Provide the [x, y] coordinate of the cell's center where the given text is located.  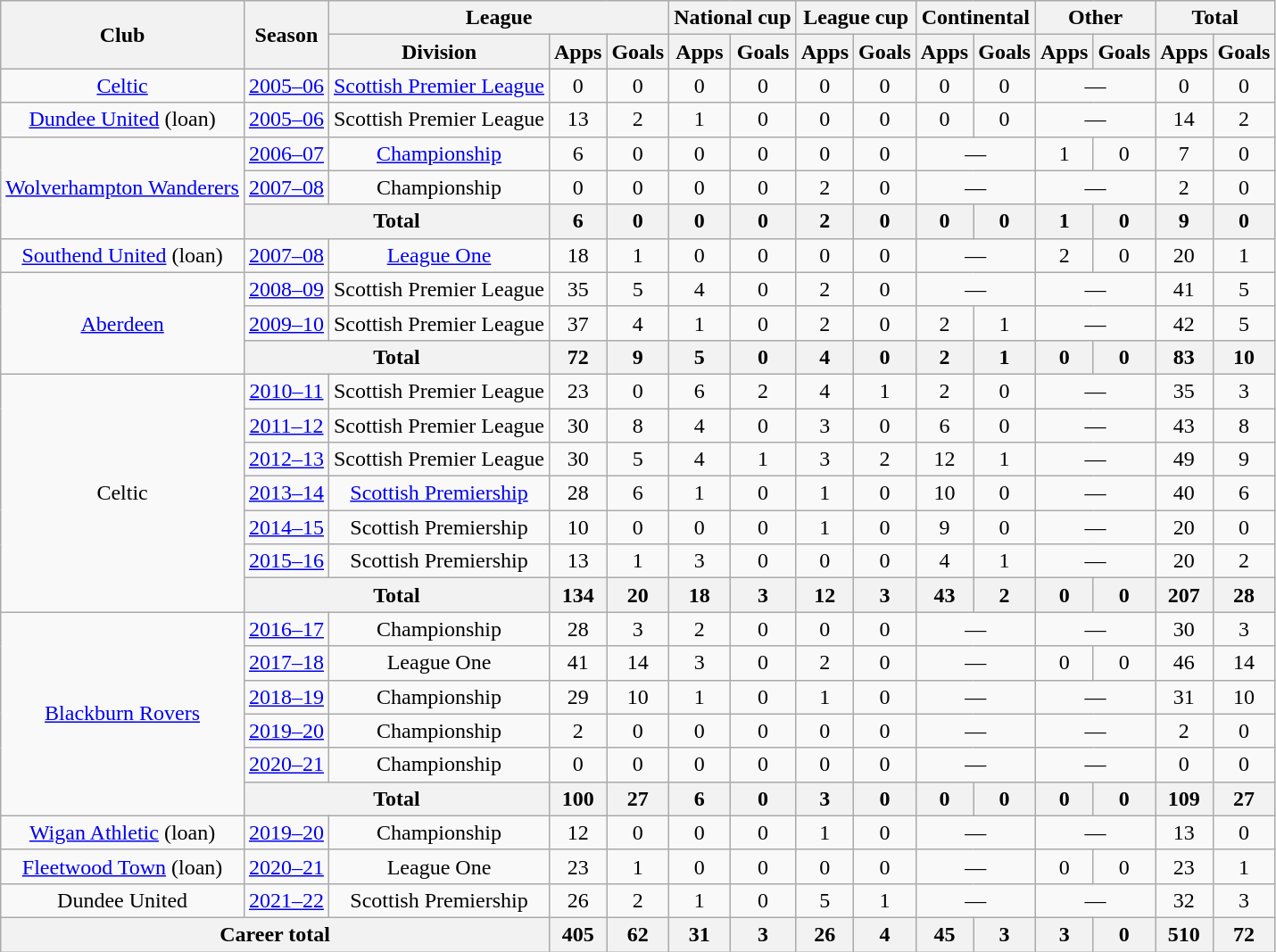
League cup [856, 18]
2016–17 [286, 629]
2013–14 [286, 493]
Aberdeen [123, 323]
2010–11 [286, 391]
Continental [975, 18]
62 [638, 934]
134 [577, 595]
Fleetwood Town (loan) [123, 866]
2017–18 [286, 663]
Blackburn Rovers [123, 714]
Southend United (loan) [123, 255]
45 [944, 934]
100 [577, 799]
2018–19 [286, 697]
Club [123, 35]
29 [577, 697]
207 [1184, 595]
83 [1184, 357]
32 [1184, 900]
Career total [275, 934]
Season [286, 35]
2006–07 [286, 153]
40 [1184, 493]
2012–13 [286, 459]
49 [1184, 459]
405 [577, 934]
Other [1095, 18]
2008–09 [286, 289]
37 [577, 323]
510 [1184, 934]
109 [1184, 799]
2014–15 [286, 527]
Dundee United [123, 900]
2021–22 [286, 900]
2015–16 [286, 561]
Wolverhampton Wanderers [123, 187]
46 [1184, 663]
Dundee United (loan) [123, 120]
2009–10 [286, 323]
League [498, 18]
Wigan Athletic (loan) [123, 832]
Division [439, 52]
42 [1184, 323]
2011–12 [286, 426]
7 [1184, 153]
National cup [733, 18]
